Search for the cell housing the specified text and yield its (X, Y) center coordinate. 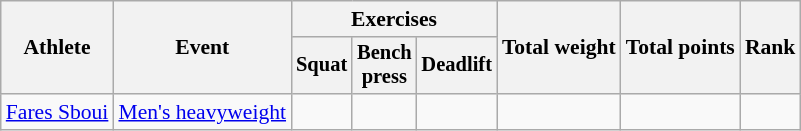
Benchpress (384, 66)
Athlete (58, 48)
Exercises (394, 19)
Deadlift (457, 66)
Squat (322, 66)
Event (202, 48)
Total points (680, 48)
Total weight (559, 48)
Rank (770, 48)
Men's heavyweight (202, 112)
Fares Sboui (58, 112)
